For the text-containing cell, return its midpoint in (X, Y) coordinate format. 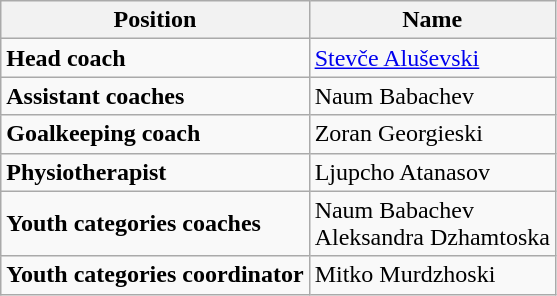
Physiotherapist (155, 172)
Head coach (155, 58)
Youth categories coordinator (155, 275)
Ljupcho Atanasov (432, 172)
Naum Babachev Aleksandra Dzhamtoska (432, 224)
Goalkeeping coach (155, 134)
Name (432, 20)
Position (155, 20)
Mitko Murdzhoski (432, 275)
Naum Babachev (432, 96)
Zoran Georgieski (432, 134)
Youth categories coaches (155, 224)
Stevče Aluševski (432, 58)
Assistant coaches (155, 96)
